Provide the (X, Y) coordinate of the cell's center where the given text is located.  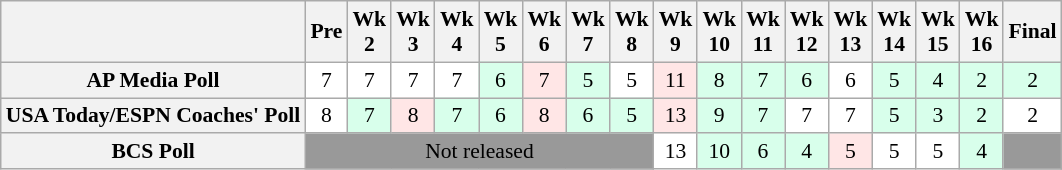
Final (1032, 32)
11 (676, 80)
Wk2 (369, 32)
Wk6 (544, 32)
Wk11 (763, 32)
9 (719, 116)
Wk8 (632, 32)
Wk10 (719, 32)
Wk15 (938, 32)
Wk13 (851, 32)
USA Today/ESPN Coaches' Poll (154, 116)
3 (938, 116)
Pre (326, 32)
Not released (479, 152)
Wk3 (413, 32)
Wk14 (894, 32)
Wk7 (588, 32)
10 (719, 152)
Wk5 (501, 32)
Wk 16 (982, 32)
Wk12 (807, 32)
Wk9 (676, 32)
AP Media Poll (154, 80)
BCS Poll (154, 152)
Wk4 (457, 32)
